Find where the given text appears and provide that cell's center as (X, Y) coordinate. 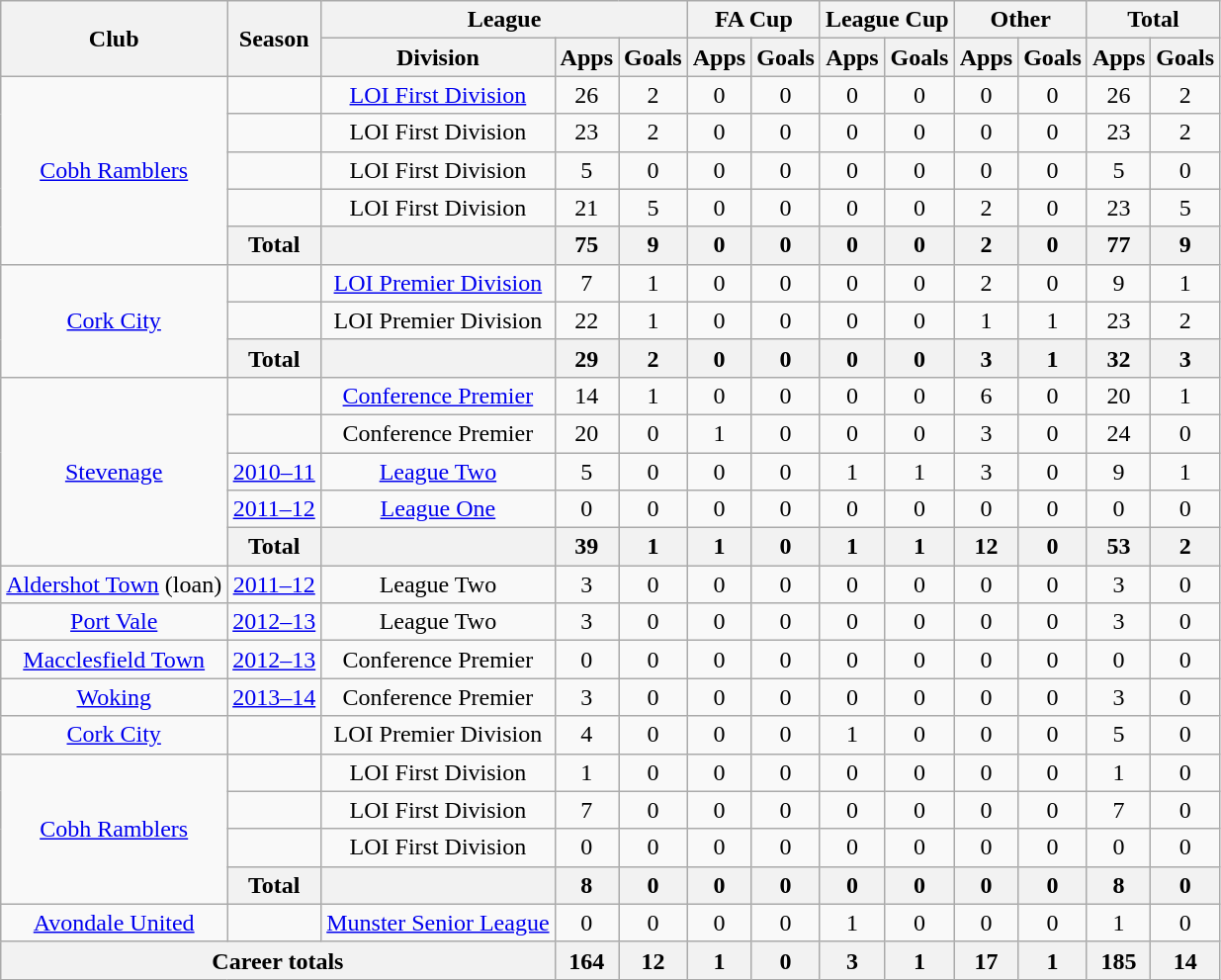
2010–11 (275, 472)
39 (586, 547)
Munster Senior League (438, 923)
2013–14 (275, 697)
Port Vale (115, 622)
Club (115, 39)
Avondale United (115, 923)
22 (586, 320)
League (504, 20)
6 (986, 396)
Macclesfield Town (115, 660)
17 (986, 960)
29 (586, 358)
League Cup (887, 20)
24 (1118, 433)
Division (438, 57)
32 (1118, 358)
Season (275, 39)
Woking (115, 697)
75 (586, 245)
Career totals (278, 960)
FA Cup (753, 20)
League One (438, 509)
Other (1020, 20)
185 (1118, 960)
164 (586, 960)
53 (1118, 547)
21 (586, 208)
77 (1118, 245)
4 (586, 735)
Stevenage (115, 471)
Aldershot Town (loan) (115, 584)
